Find where the given text appears and provide that cell's center as [X, Y] coordinate. 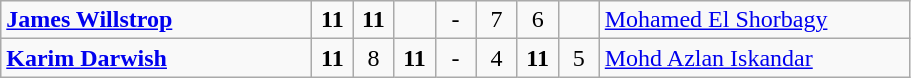
Karim Darwish [156, 58]
Mohamed El Shorbagy [754, 20]
8 [374, 58]
6 [538, 20]
Mohd Azlan Iskandar [754, 58]
7 [496, 20]
5 [578, 58]
4 [496, 58]
James Willstrop [156, 20]
